Determine the (x, y) coordinate at the center of the cell enclosing the given text.  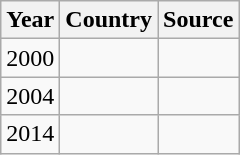
2000 (30, 58)
2014 (30, 134)
2004 (30, 96)
Year (30, 20)
Source (198, 20)
Country (109, 20)
